From the cell containing the given text, extract its center point as (X, Y) coordinate. 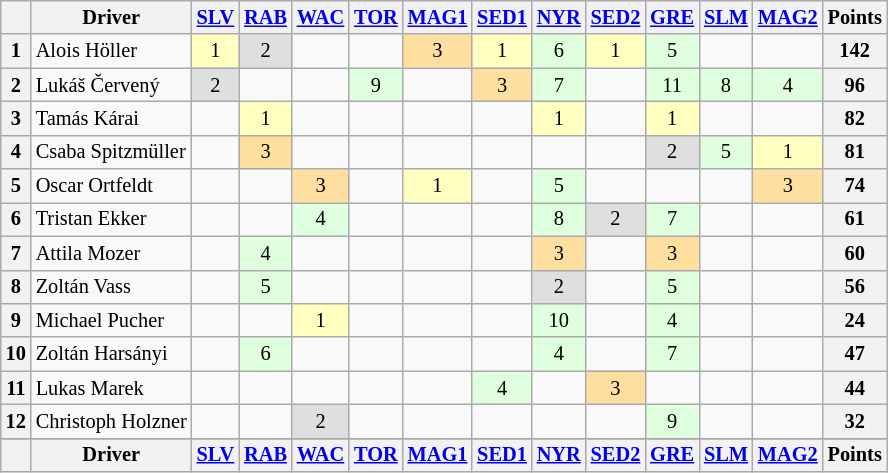
Michael Pucher (112, 320)
81 (855, 152)
47 (855, 354)
Alois Höller (112, 51)
Christoph Holzner (112, 421)
Lukáš Červený (112, 85)
60 (855, 253)
Attila Mozer (112, 253)
Lukas Marek (112, 388)
12 (16, 421)
Oscar Ortfeldt (112, 186)
142 (855, 51)
Tamás Kárai (112, 118)
56 (855, 287)
24 (855, 320)
Zoltán Harsányi (112, 354)
32 (855, 421)
Tristan Ekker (112, 219)
44 (855, 388)
96 (855, 85)
74 (855, 186)
Csaba Spitzmüller (112, 152)
61 (855, 219)
82 (855, 118)
Zoltán Vass (112, 287)
